Extract the (X, Y) coordinate from the center of the cell holding the provided text.  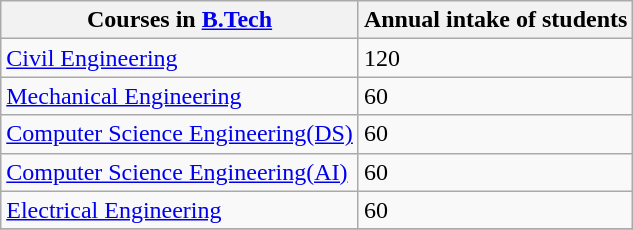
Civil Engineering (180, 58)
Courses in B.Tech (180, 20)
Annual intake of students (495, 20)
Computer Science Engineering(AI) (180, 172)
Computer Science Engineering(DS) (180, 134)
Electrical Engineering (180, 210)
120 (495, 58)
Mechanical Engineering (180, 96)
